From the cell containing the given text, extract its center point as [x, y] coordinate. 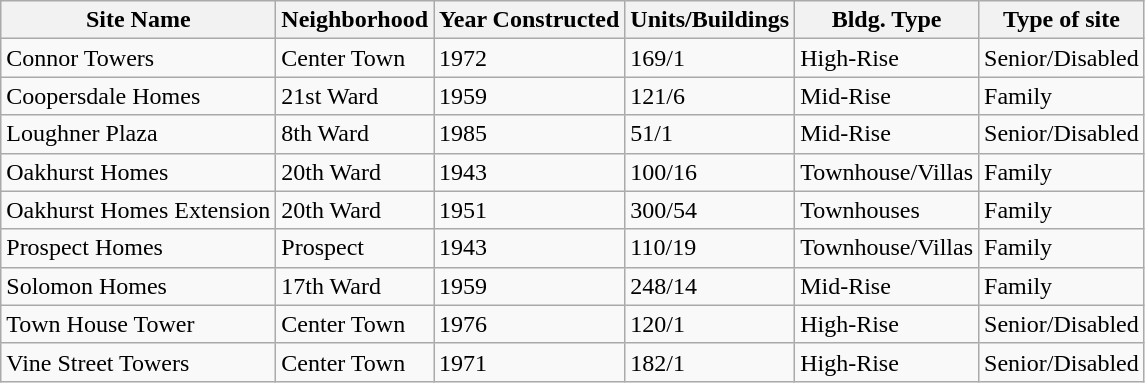
1971 [530, 362]
21st Ward [355, 96]
182/1 [710, 362]
Solomon Homes [138, 286]
248/14 [710, 286]
110/19 [710, 248]
Prospect Homes [138, 248]
120/1 [710, 324]
Town House Tower [138, 324]
Vine Street Towers [138, 362]
300/54 [710, 210]
17th Ward [355, 286]
1951 [530, 210]
Oakhurst Homes Extension [138, 210]
169/1 [710, 58]
100/16 [710, 172]
Bldg. Type [887, 20]
Site Name [138, 20]
Units/Buildings [710, 20]
Loughner Plaza [138, 134]
Coopersdale Homes [138, 96]
1972 [530, 58]
Connor Towers [138, 58]
51/1 [710, 134]
Oakhurst Homes [138, 172]
Townhouses [887, 210]
8th Ward [355, 134]
1985 [530, 134]
1976 [530, 324]
Neighborhood [355, 20]
Prospect [355, 248]
Type of site [1062, 20]
121/6 [710, 96]
Year Constructed [530, 20]
